Pinpoint the cell where the given text exists, returning its (X, Y) midpoint coordinate. 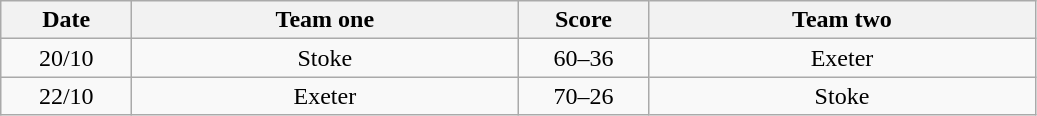
70–26 (584, 96)
Team one (325, 20)
Team two (842, 20)
60–36 (584, 58)
Score (584, 20)
Date (66, 20)
20/10 (66, 58)
22/10 (66, 96)
